From the cell containing the given text, extract its center point as [X, Y] coordinate. 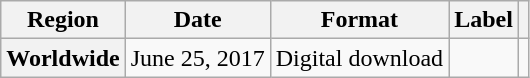
Date [198, 20]
Worldwide [63, 58]
Digital download [359, 58]
Region [63, 20]
Label [484, 20]
Format [359, 20]
June 25, 2017 [198, 58]
